Find where the given text appears and provide that cell's center as (X, Y) coordinate. 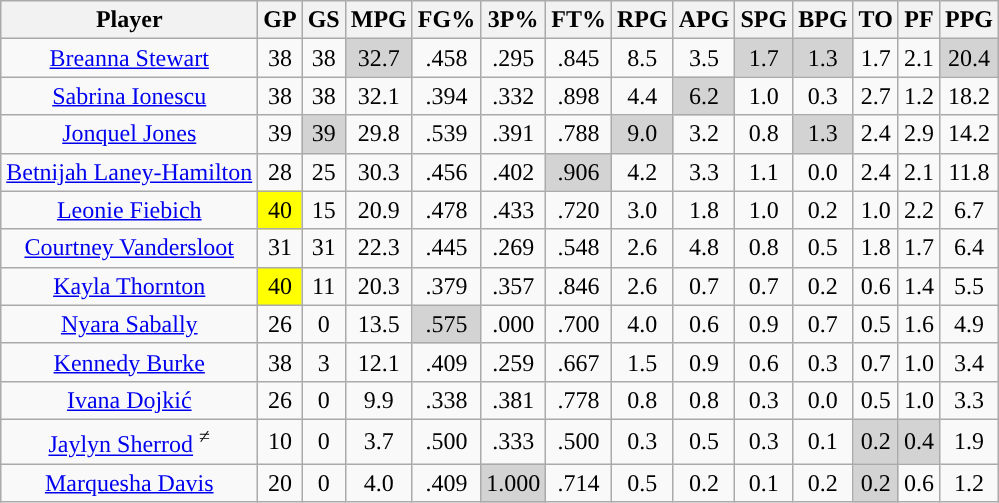
0.4 (918, 442)
3.4 (968, 362)
1.6 (918, 324)
Leonie Fiebich (130, 210)
.394 (446, 96)
Breanna Stewart (130, 58)
SPG (764, 20)
14.2 (968, 134)
6.2 (704, 96)
11 (324, 286)
.269 (514, 248)
.539 (446, 134)
.333 (514, 442)
15 (324, 210)
Betnijah Laney-Hamilton (130, 172)
4.8 (704, 248)
.788 (579, 134)
.000 (514, 324)
2.9 (918, 134)
.379 (446, 286)
.714 (579, 483)
Jaylyn Sherrod ≠ (130, 442)
3.2 (704, 134)
1.4 (918, 286)
22.3 (378, 248)
.667 (579, 362)
Courtney Vandersloot (130, 248)
.575 (446, 324)
29.8 (378, 134)
MPG (378, 20)
.898 (579, 96)
2.7 (876, 96)
32.7 (378, 58)
PPG (968, 20)
20.4 (968, 58)
.458 (446, 58)
9.9 (378, 400)
.700 (579, 324)
5.5 (968, 286)
GS (324, 20)
20 (280, 483)
FT% (579, 20)
1.1 (764, 172)
BPG (823, 20)
6.4 (968, 248)
Jonquel Jones (130, 134)
TO (876, 20)
.845 (579, 58)
10 (280, 442)
20.3 (378, 286)
Nyara Sabally (130, 324)
8.5 (642, 58)
1.000 (514, 483)
Sabrina Ionescu (130, 96)
.433 (514, 210)
.445 (446, 248)
.846 (579, 286)
3.7 (378, 442)
3 (324, 362)
GP (280, 20)
.338 (446, 400)
1.9 (968, 442)
.259 (514, 362)
28 (280, 172)
32.1 (378, 96)
.906 (579, 172)
13.5 (378, 324)
3.0 (642, 210)
12.1 (378, 362)
.295 (514, 58)
25 (324, 172)
.548 (579, 248)
.332 (514, 96)
.478 (446, 210)
PF (918, 20)
Player (130, 20)
9.0 (642, 134)
18.2 (968, 96)
30.3 (378, 172)
.381 (514, 400)
.402 (514, 172)
.391 (514, 134)
11.8 (968, 172)
4.9 (968, 324)
2.2 (918, 210)
Kennedy Burke (130, 362)
.720 (579, 210)
20.9 (378, 210)
.456 (446, 172)
6.7 (968, 210)
4.4 (642, 96)
1.5 (642, 362)
.778 (579, 400)
.357 (514, 286)
Ivana Dojkić (130, 400)
3P% (514, 20)
APG (704, 20)
4.2 (642, 172)
RPG (642, 20)
3.5 (704, 58)
Kayla Thornton (130, 286)
FG% (446, 20)
Marquesha Davis (130, 483)
